Identify which cell holds the provided text, then report its (x, y) central coordinate. 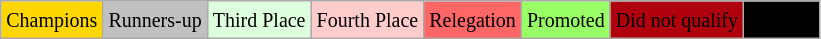
Relegation (473, 20)
Promoted (566, 20)
Champions (52, 20)
Fourth Place (368, 20)
Runners-up (155, 20)
not held (781, 20)
Did not qualify (676, 20)
Third Place (259, 20)
